Return the [X, Y] coordinate for the center point of the cell that contains the specified text.  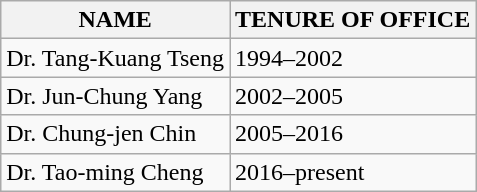
Dr. Chung-jen Chin [116, 134]
TENURE OF OFFICE [353, 20]
2002–2005 [353, 96]
2005–2016 [353, 134]
Dr. Tang-Kuang Tseng [116, 58]
2016–present [353, 172]
1994–2002 [353, 58]
Dr. Tao-ming Cheng [116, 172]
Dr. Jun-Chung Yang [116, 96]
NAME [116, 20]
